Return (x, y) of the center of cell containing provided text 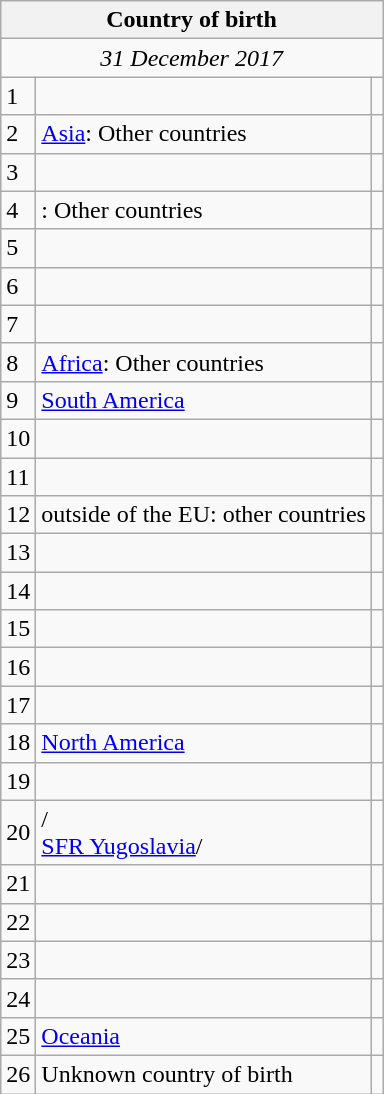
13 (18, 553)
20 (18, 832)
26 (18, 1074)
24 (18, 998)
10 (18, 438)
5 (18, 248)
/SFR Yugoslavia/ (204, 832)
17 (18, 705)
6 (18, 286)
4 (18, 210)
16 (18, 667)
11 (18, 477)
Africa: Other countries (204, 362)
Unknown country of birth (204, 1074)
: Other countries (204, 210)
18 (18, 743)
South America (204, 400)
2 (18, 134)
22 (18, 922)
31 December 2017 (192, 58)
25 (18, 1036)
1 (18, 96)
Asia: Other countries (204, 134)
North America (204, 743)
19 (18, 781)
3 (18, 172)
outside of the EU: other countries (204, 515)
8 (18, 362)
12 (18, 515)
23 (18, 960)
14 (18, 591)
15 (18, 629)
9 (18, 400)
Oceania (204, 1036)
21 (18, 884)
7 (18, 324)
Country of birth (192, 20)
